From the cell containing the given text, extract its center point as [x, y] coordinate. 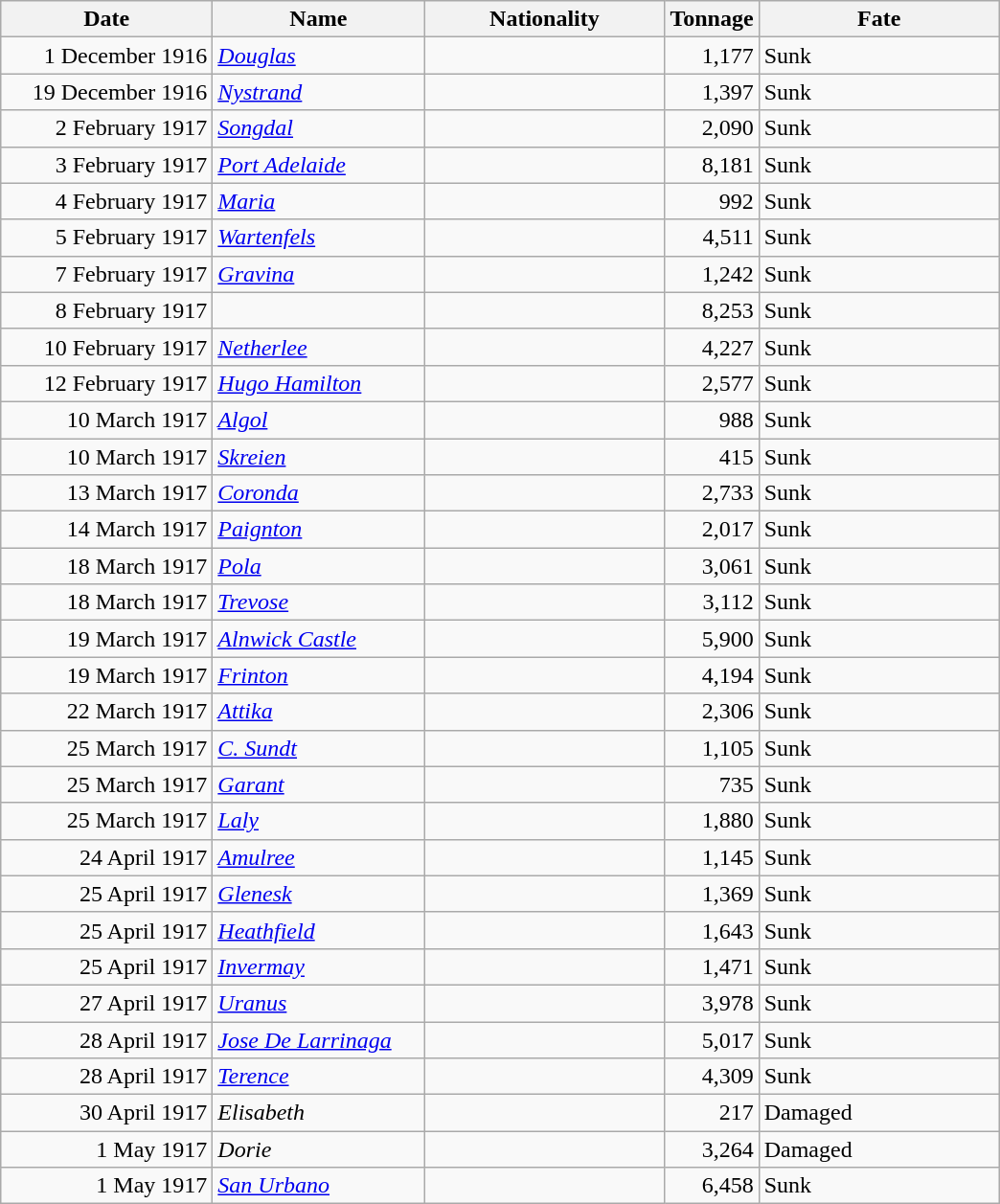
1,397 [712, 92]
13 March 1917 [107, 493]
3 February 1917 [107, 165]
1,242 [712, 274]
8 February 1917 [107, 310]
Coronda [318, 493]
Amulree [318, 857]
Skreien [318, 457]
3,264 [712, 1149]
415 [712, 457]
14 March 1917 [107, 530]
4 February 1917 [107, 201]
2,577 [712, 383]
Jose De Larrinaga [318, 1039]
Date [107, 19]
Invermay [318, 966]
Laly [318, 821]
8,253 [712, 310]
22 March 1917 [107, 712]
Heathfield [318, 930]
1,471 [712, 966]
4,309 [712, 1077]
Trevose [318, 602]
3,061 [712, 566]
Alnwick Castle [318, 639]
2,017 [712, 530]
Songdal [318, 128]
2,090 [712, 128]
Nationality [544, 19]
Maria [318, 201]
4,194 [712, 675]
Dorie [318, 1149]
1,643 [712, 930]
2,733 [712, 493]
1,105 [712, 748]
735 [712, 784]
217 [712, 1113]
Douglas [318, 56]
Algol [318, 420]
988 [712, 420]
992 [712, 201]
1,369 [712, 894]
1,880 [712, 821]
Port Adelaide [318, 165]
2 February 1917 [107, 128]
3,112 [712, 602]
3,978 [712, 1003]
1,177 [712, 56]
Paignton [318, 530]
30 April 1917 [107, 1113]
2,306 [712, 712]
Wartenfels [318, 238]
Frinton [318, 675]
C. Sundt [318, 748]
San Urbano [318, 1186]
Garant [318, 784]
10 February 1917 [107, 347]
4,511 [712, 238]
Fate [879, 19]
Uranus [318, 1003]
Gravina [318, 274]
Elisabeth [318, 1113]
12 February 1917 [107, 383]
Tonnage [712, 19]
Attika [318, 712]
1,145 [712, 857]
Glenesk [318, 894]
5 February 1917 [107, 238]
1 December 1916 [107, 56]
24 April 1917 [107, 857]
8,181 [712, 165]
5,017 [712, 1039]
Name [318, 19]
Netherlee [318, 347]
Nystrand [318, 92]
Terence [318, 1077]
19 December 1916 [107, 92]
5,900 [712, 639]
Hugo Hamilton [318, 383]
4,227 [712, 347]
7 February 1917 [107, 274]
27 April 1917 [107, 1003]
Pola [318, 566]
6,458 [712, 1186]
